Identify which cell holds the provided text, then report its (X, Y) central coordinate. 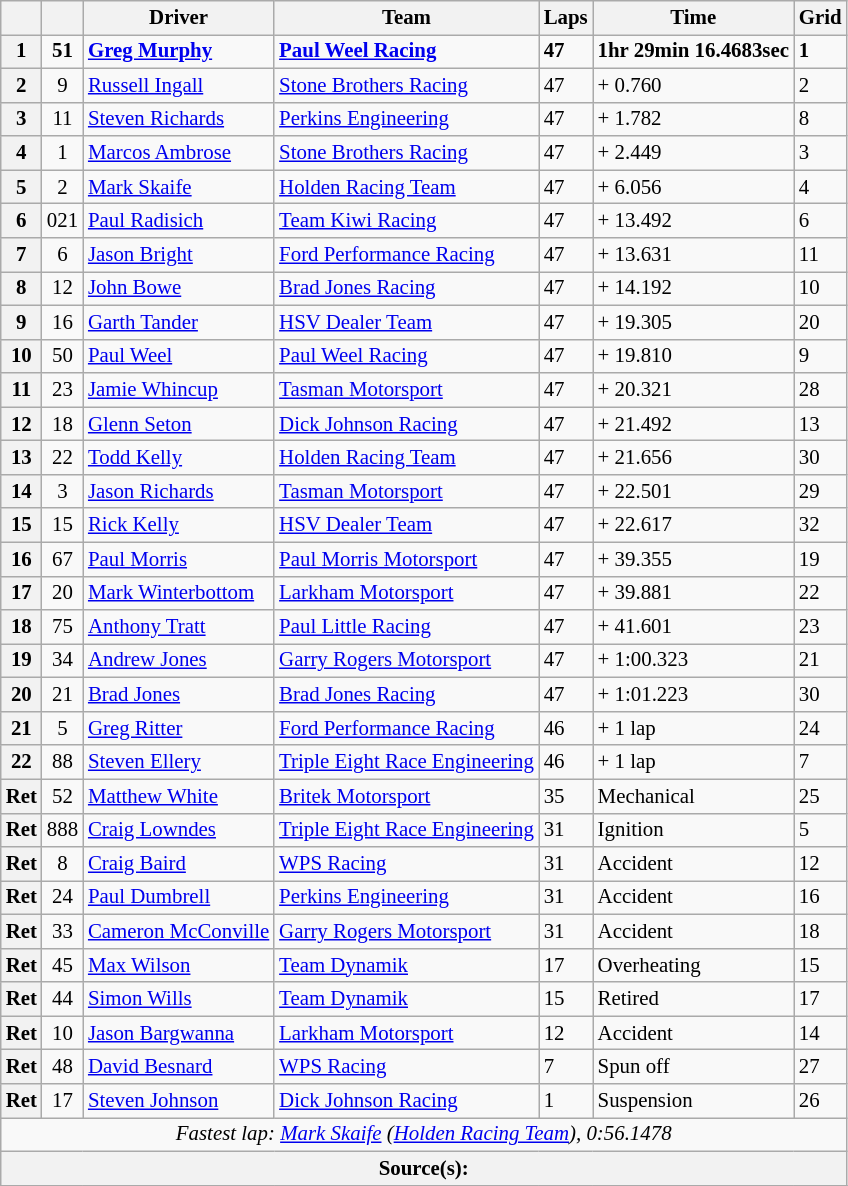
51 (62, 51)
Paul Morris (178, 559)
Greg Ritter (178, 728)
25 (820, 796)
Max Wilson (178, 965)
Spun off (694, 1067)
Team Kiwi Racing (406, 221)
48 (62, 1067)
28 (820, 390)
021 (62, 221)
+ 21.656 (694, 458)
Retired (694, 999)
888 (62, 830)
+ 19.305 (694, 322)
+ 13.631 (694, 255)
33 (62, 931)
29 (820, 491)
+ 13.492 (694, 221)
+ 1.782 (694, 119)
Grid (820, 18)
Mark Skaife (178, 187)
Steven Richards (178, 119)
+ 39.881 (694, 593)
34 (62, 661)
45 (62, 965)
+ 22.617 (694, 525)
Rick Kelly (178, 525)
26 (820, 1101)
52 (62, 796)
Paul Radisich (178, 221)
Brad Jones (178, 695)
Britek Motorsport (406, 796)
Ignition (694, 830)
Craig Lowndes (178, 830)
+ 14.192 (694, 288)
1hr 29min 16.4683sec (694, 51)
+ 22.501 (694, 491)
John Bowe (178, 288)
35 (566, 796)
Team (406, 18)
Suspension (694, 1101)
+ 19.810 (694, 356)
+ 41.601 (694, 627)
32 (820, 525)
Todd Kelly (178, 458)
+ 20.321 (694, 390)
Anthony Tratt (178, 627)
Fastest lap: Mark Skaife (Holden Racing Team), 0:56.1478 (424, 1135)
75 (62, 627)
+ 6.056 (694, 187)
Steven Johnson (178, 1101)
Matthew White (178, 796)
+ 21.492 (694, 424)
+ 2.449 (694, 153)
Garth Tander (178, 322)
+ 39.355 (694, 559)
Glenn Seton (178, 424)
Greg Murphy (178, 51)
Paul Little Racing (406, 627)
Laps (566, 18)
88 (62, 762)
Jason Bright (178, 255)
67 (62, 559)
Jamie Whincup (178, 390)
Paul Morris Motorsport (406, 559)
Driver (178, 18)
Source(s): (424, 1168)
Jason Richards (178, 491)
Steven Ellery (178, 762)
Mechanical (694, 796)
+ 0.760 (694, 85)
Craig Baird (178, 864)
Overheating (694, 965)
Cameron McConville (178, 931)
44 (62, 999)
50 (62, 356)
+ 1:01.223 (694, 695)
27 (820, 1067)
Mark Winterbottom (178, 593)
Simon Wills (178, 999)
Marcos Ambrose (178, 153)
Russell Ingall (178, 85)
Paul Dumbrell (178, 898)
David Besnard (178, 1067)
Time (694, 18)
+ 1:00.323 (694, 661)
Andrew Jones (178, 661)
Paul Weel (178, 356)
Jason Bargwanna (178, 1033)
